Provide the [x, y] coordinate of the cell's center where the given text is located.  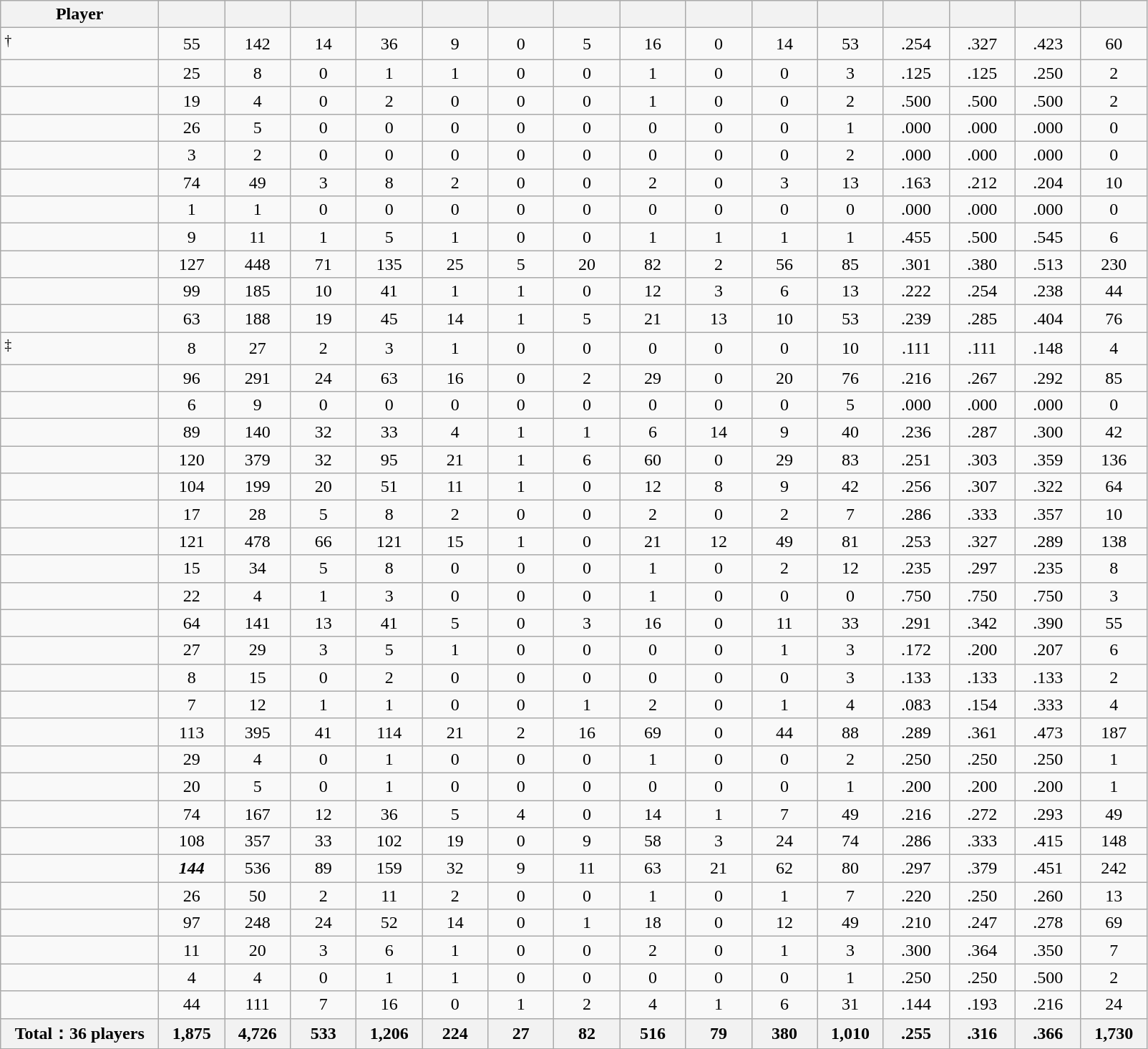
.307 [982, 487]
71 [324, 264]
.210 [916, 923]
.415 [1048, 841]
79 [719, 1034]
291 [258, 378]
144 [192, 869]
.256 [916, 487]
66 [324, 541]
111 [258, 1005]
.212 [982, 183]
.207 [1048, 650]
Player [80, 14]
379 [258, 460]
.423 [1048, 44]
.253 [916, 541]
.193 [982, 1005]
51 [389, 487]
.303 [982, 460]
.301 [916, 264]
52 [389, 923]
167 [258, 814]
159 [389, 869]
.359 [1048, 460]
357 [258, 841]
478 [258, 541]
.513 [1048, 264]
.260 [1048, 896]
.154 [982, 705]
.390 [1048, 623]
199 [258, 487]
.163 [916, 183]
.238 [1048, 291]
.342 [982, 623]
.144 [916, 1005]
.379 [982, 869]
18 [653, 923]
.545 [1048, 237]
.357 [1048, 514]
1,206 [389, 1034]
1,730 [1114, 1034]
448 [258, 264]
.255 [916, 1034]
.287 [982, 432]
.473 [1048, 732]
4,726 [258, 1034]
.172 [916, 650]
50 [258, 896]
.083 [916, 705]
.148 [1048, 348]
.364 [982, 950]
242 [1114, 869]
.236 [916, 432]
80 [850, 869]
.455 [916, 237]
.267 [982, 378]
96 [192, 378]
230 [1114, 264]
† [80, 44]
.350 [1048, 950]
138 [1114, 541]
.293 [1048, 814]
188 [258, 319]
.272 [982, 814]
.239 [916, 319]
185 [258, 291]
31 [850, 1005]
104 [192, 487]
97 [192, 923]
.247 [982, 923]
.380 [982, 264]
248 [258, 923]
34 [258, 569]
.285 [982, 319]
‡ [80, 348]
.451 [1048, 869]
.291 [916, 623]
136 [1114, 460]
.278 [1048, 923]
Total：36 players [80, 1034]
1,010 [850, 1034]
533 [324, 1034]
114 [389, 732]
516 [653, 1034]
127 [192, 264]
45 [389, 319]
22 [192, 596]
140 [258, 432]
536 [258, 869]
17 [192, 514]
.204 [1048, 183]
95 [389, 460]
395 [258, 732]
1,875 [192, 1034]
135 [389, 264]
187 [1114, 732]
148 [1114, 841]
.220 [916, 896]
88 [850, 732]
.361 [982, 732]
108 [192, 841]
141 [258, 623]
.316 [982, 1034]
.292 [1048, 378]
.322 [1048, 487]
120 [192, 460]
28 [258, 514]
83 [850, 460]
380 [784, 1034]
.404 [1048, 319]
40 [850, 432]
.366 [1048, 1034]
81 [850, 541]
142 [258, 44]
224 [455, 1034]
.222 [916, 291]
113 [192, 732]
58 [653, 841]
99 [192, 291]
102 [389, 841]
56 [784, 264]
62 [784, 869]
.251 [916, 460]
